Return [X, Y] of the center of cell containing provided text 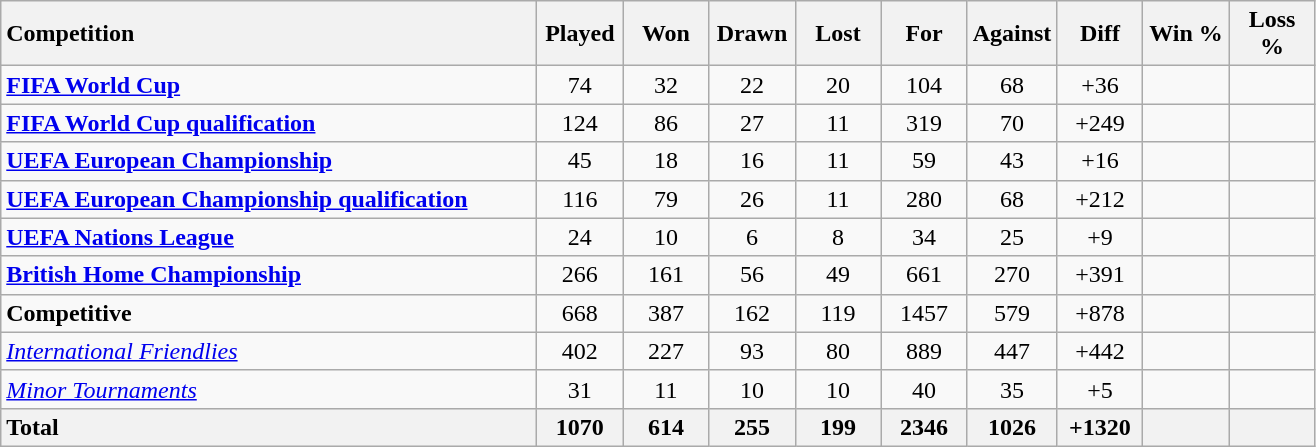
22 [752, 85]
1457 [924, 313]
119 [838, 313]
402 [580, 351]
266 [580, 275]
Competitive [269, 313]
Lost [838, 34]
255 [752, 427]
+442 [1100, 351]
93 [752, 351]
32 [666, 85]
Played [580, 34]
49 [838, 275]
104 [924, 85]
199 [838, 427]
+391 [1100, 275]
Win % [1186, 34]
387 [666, 313]
18 [666, 161]
31 [580, 389]
6 [752, 237]
8 [838, 237]
20 [838, 85]
161 [666, 275]
447 [1012, 351]
+9 [1100, 237]
280 [924, 199]
1026 [1012, 427]
319 [924, 123]
+212 [1100, 199]
Minor Tournaments [269, 389]
56 [752, 275]
+1320 [1100, 427]
86 [666, 123]
579 [1012, 313]
+249 [1100, 123]
UEFA Nations League [269, 237]
+878 [1100, 313]
FIFA World Cup qualification [269, 123]
661 [924, 275]
1070 [580, 427]
45 [580, 161]
34 [924, 237]
116 [580, 199]
+5 [1100, 389]
27 [752, 123]
Drawn [752, 34]
59 [924, 161]
+36 [1100, 85]
British Home Championship [269, 275]
2346 [924, 427]
162 [752, 313]
International Friendlies [269, 351]
Loss % [1272, 34]
25 [1012, 237]
16 [752, 161]
24 [580, 237]
UEFA European Championship qualification [269, 199]
614 [666, 427]
79 [666, 199]
+16 [1100, 161]
80 [838, 351]
40 [924, 389]
74 [580, 85]
Diff [1100, 34]
43 [1012, 161]
For [924, 34]
270 [1012, 275]
Total [269, 427]
35 [1012, 389]
26 [752, 199]
UEFA European Championship [269, 161]
FIFA World Cup [269, 85]
Competition [269, 34]
Won [666, 34]
124 [580, 123]
668 [580, 313]
70 [1012, 123]
889 [924, 351]
227 [666, 351]
Against [1012, 34]
